Search for the cell housing the specified text and yield its (x, y) center coordinate. 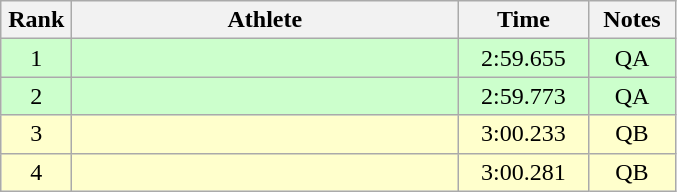
3 (36, 134)
Rank (36, 20)
2 (36, 96)
Time (524, 20)
Notes (632, 20)
1 (36, 58)
3:00.233 (524, 134)
4 (36, 172)
2:59.773 (524, 96)
2:59.655 (524, 58)
3:00.281 (524, 172)
Athlete (265, 20)
